From the cell containing the given text, extract its center point as (x, y) coordinate. 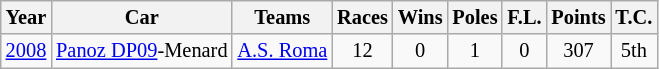
5th (634, 51)
Points (578, 17)
Car (142, 17)
307 (578, 51)
F.L. (524, 17)
Poles (474, 17)
Wins (420, 17)
T.C. (634, 17)
Races (362, 17)
1 (474, 51)
2008 (26, 51)
Panoz DP09-Menard (142, 51)
12 (362, 51)
Year (26, 17)
Teams (282, 17)
A.S. Roma (282, 51)
